Scan for the cell matching the given text and deliver its (x, y) coordinate at center. 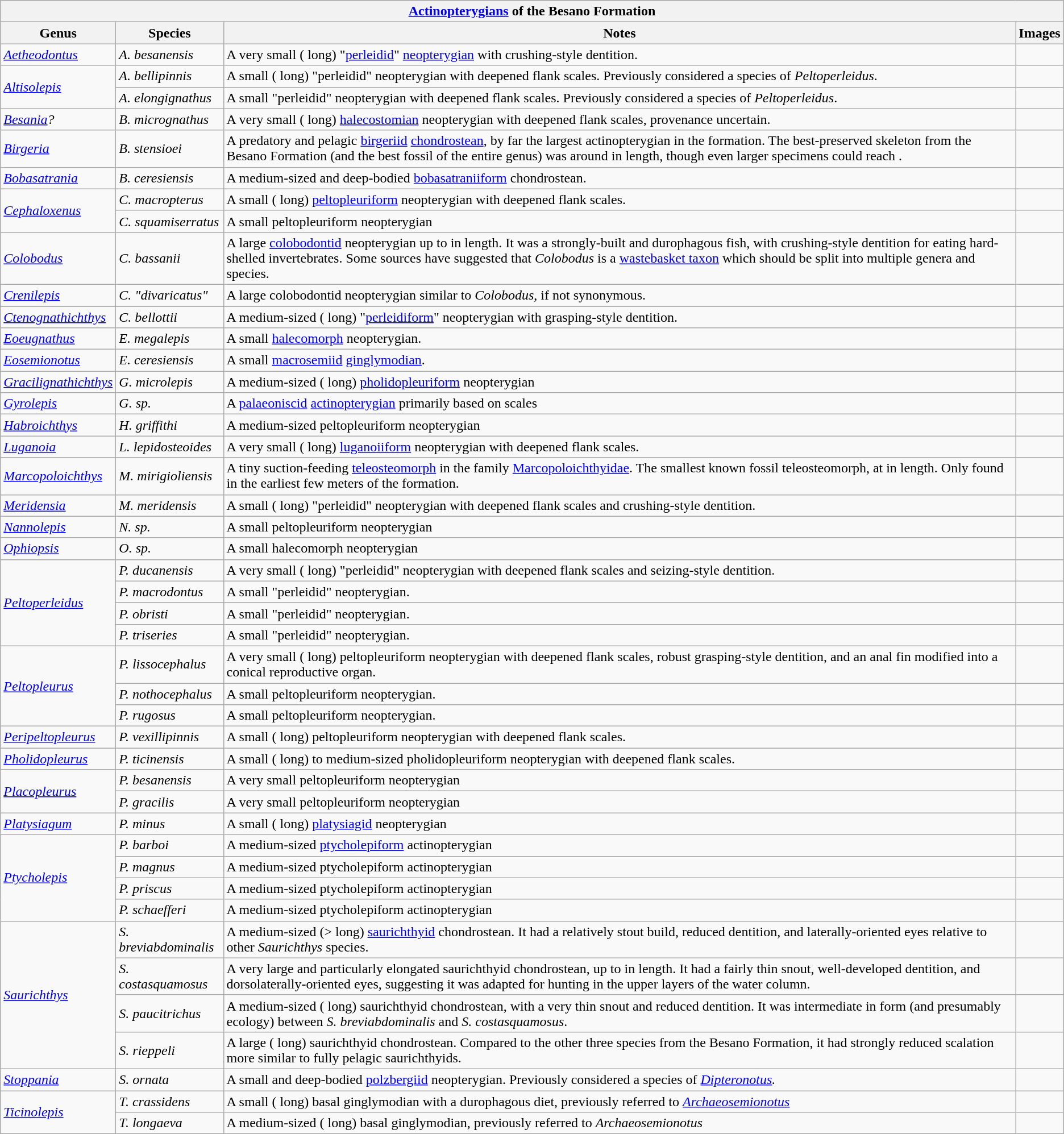
Cephaloxenus (58, 210)
S. paucitrichus (169, 1013)
A very small ( long) halecostomian neopterygian with deepened flank scales, provenance uncertain. (620, 119)
B. stensioei (169, 149)
P. vexillipinnis (169, 737)
A small ( long) platysiagid neopterygian (620, 824)
A medium-sized ( long) "perleidiform" neopterygian with grasping-style dentition. (620, 317)
Ptycholepis (58, 878)
S. rieppeli (169, 1050)
C. bellottii (169, 317)
Images (1040, 33)
A small ( long) to medium-sized pholidopleuriform neopterygian with deepened flank scales. (620, 759)
Besania? (58, 119)
Marcopoloichthys (58, 476)
A small halecomorph neopterygian. (620, 339)
P. schaefferi (169, 910)
Ticinolepis (58, 1112)
Eoeugnathus (58, 339)
Peltoperleidus (58, 603)
P. obristi (169, 613)
A large colobodontid neopterygian similar to Colobodus, if not synonymous. (620, 295)
A. bellipinnis (169, 76)
P. nothocephalus (169, 694)
Species (169, 33)
M. mirigioliensis (169, 476)
A small "perleidid" neopterygian with deepened flank scales. Previously considered a species of Peltoperleidus. (620, 98)
Eosemionotus (58, 360)
Crenilepis (58, 295)
N. sp. (169, 527)
A palaeoniscid actinopterygian primarily based on scales (620, 404)
Aetheodontus (58, 55)
P. magnus (169, 867)
A medium-sized peltopleuriform neopterygian (620, 425)
P. lissocephalus (169, 664)
Altisolepis (58, 87)
A very small ( long) "perleidid" neopterygian with crushing-style dentition. (620, 55)
H. griffithi (169, 425)
C. macropterus (169, 200)
A small ( long) basal ginglymodian with a durophagous diet, previously referred to Archaeosemionotus (620, 1101)
P. ticinensis (169, 759)
A small ( long) "perleidid" neopterygian with deepened flank scales. Previously considered a species of Peltoperleidus. (620, 76)
M. meridensis (169, 505)
Placopleurus (58, 791)
P. priscus (169, 888)
S. costasquamosus (169, 977)
A. elongignathus (169, 98)
S. breviabdominalis (169, 939)
Platysiagum (58, 824)
E. megalepis (169, 339)
Saurichthys (58, 995)
P. ducanensis (169, 570)
C. "divaricatus" (169, 295)
Colobodus (58, 258)
B. ceresiensis (169, 178)
A. besanensis (169, 55)
G. microlepis (169, 382)
A medium-sized ( long) basal ginglymodian, previously referred to Archaeosemionotus (620, 1123)
A very small ( long) luganoiiform neopterygian with deepened flank scales. (620, 447)
A medium-sized and deep-bodied bobasatraniiform chondrostean. (620, 178)
C. squamiserratus (169, 221)
B. micrognathus (169, 119)
Gracilignathichthys (58, 382)
Stoppania (58, 1079)
T. longaeva (169, 1123)
Bobasatrania (58, 178)
E. ceresiensis (169, 360)
P. rugosus (169, 716)
G. sp. (169, 404)
Meridensia (58, 505)
Birgeria (58, 149)
Notes (620, 33)
C. bassanii (169, 258)
Nannolepis (58, 527)
T. crassidens (169, 1101)
Habroichthys (58, 425)
A small macrosemiid ginglymodian. (620, 360)
A small and deep-bodied polzbergiid neopterygian. Previously considered a species of Dipteronotus. (620, 1079)
A small ( long) "perleidid" neopterygian with deepened flank scales and crushing-style dentition. (620, 505)
P. besanensis (169, 780)
Actinopterygians of the Besano Formation (532, 11)
P. barboi (169, 845)
P. gracilis (169, 802)
O. sp. (169, 549)
L. lepidosteoides (169, 447)
Peripeltopleurus (58, 737)
P. triseries (169, 635)
P. minus (169, 824)
Ophiopsis (58, 549)
Ctenognathichthys (58, 317)
S. ornata (169, 1079)
Luganoia (58, 447)
A very small ( long) "perleidid" neopterygian with deepened flank scales and seizing-style dentition. (620, 570)
Peltopleurus (58, 686)
Genus (58, 33)
A small halecomorph neopterygian (620, 549)
P. macrodontus (169, 592)
A medium-sized ( long) pholidopleuriform neopterygian (620, 382)
Gyrolepis (58, 404)
Pholidopleurus (58, 759)
